Find where the given text appears and provide that cell's center as (X, Y) coordinate. 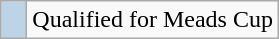
Qualified for Meads Cup (153, 20)
